Find where the given text appears and provide that cell's center as [X, Y] coordinate. 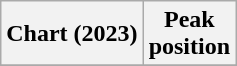
Peakposition [189, 34]
Chart (2023) [72, 34]
